For the text-containing cell, return its midpoint in (x, y) coordinate format. 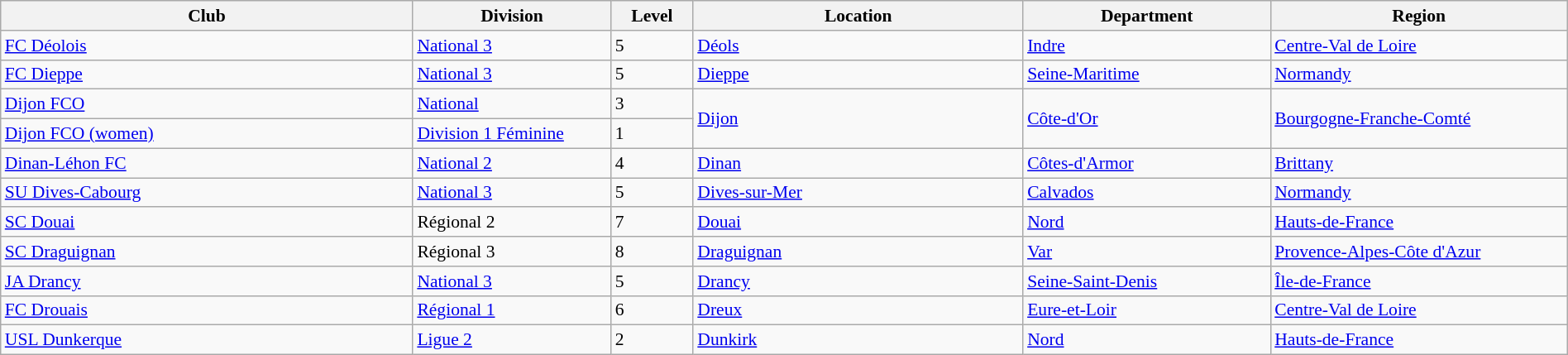
FC Dieppe (207, 74)
Dunkirk (858, 340)
7 (653, 223)
SC Draguignan (207, 252)
Île-de-France (1419, 281)
Club (207, 16)
Calvados (1146, 193)
Seine-Saint-Denis (1146, 281)
SC Douai (207, 223)
Draguignan (858, 252)
Department (1146, 16)
FC Drouais (207, 310)
Dinan (858, 163)
Ligue 2 (511, 340)
Régional 1 (511, 310)
4 (653, 163)
Dijon FCO (women) (207, 134)
8 (653, 252)
2 (653, 340)
Division (511, 16)
FC Déolois (207, 46)
Régional 3 (511, 252)
Dijon (858, 119)
Douai (858, 223)
6 (653, 310)
Drancy (858, 281)
Dives-sur-Mer (858, 193)
Var (1146, 252)
Dreux (858, 310)
Division 1 Féminine (511, 134)
National (511, 104)
Indre (1146, 46)
Location (858, 16)
SU Dives-Cabourg (207, 193)
JA Drancy (207, 281)
Dinan-Léhon FC (207, 163)
Seine-Maritime (1146, 74)
National 2 (511, 163)
Côte-d'Or (1146, 119)
Côtes-d'Armor (1146, 163)
Déols (858, 46)
Bourgogne-Franche-Comté (1419, 119)
Region (1419, 16)
Provence-Alpes-Côte d'Azur (1419, 252)
Brittany (1419, 163)
Eure-et-Loir (1146, 310)
Dieppe (858, 74)
Régional 2 (511, 223)
3 (653, 104)
USL Dunkerque (207, 340)
Dijon FCO (207, 104)
Level (653, 16)
1 (653, 134)
